Provide the [x, y] coordinate of the cell's center where the given text is located.  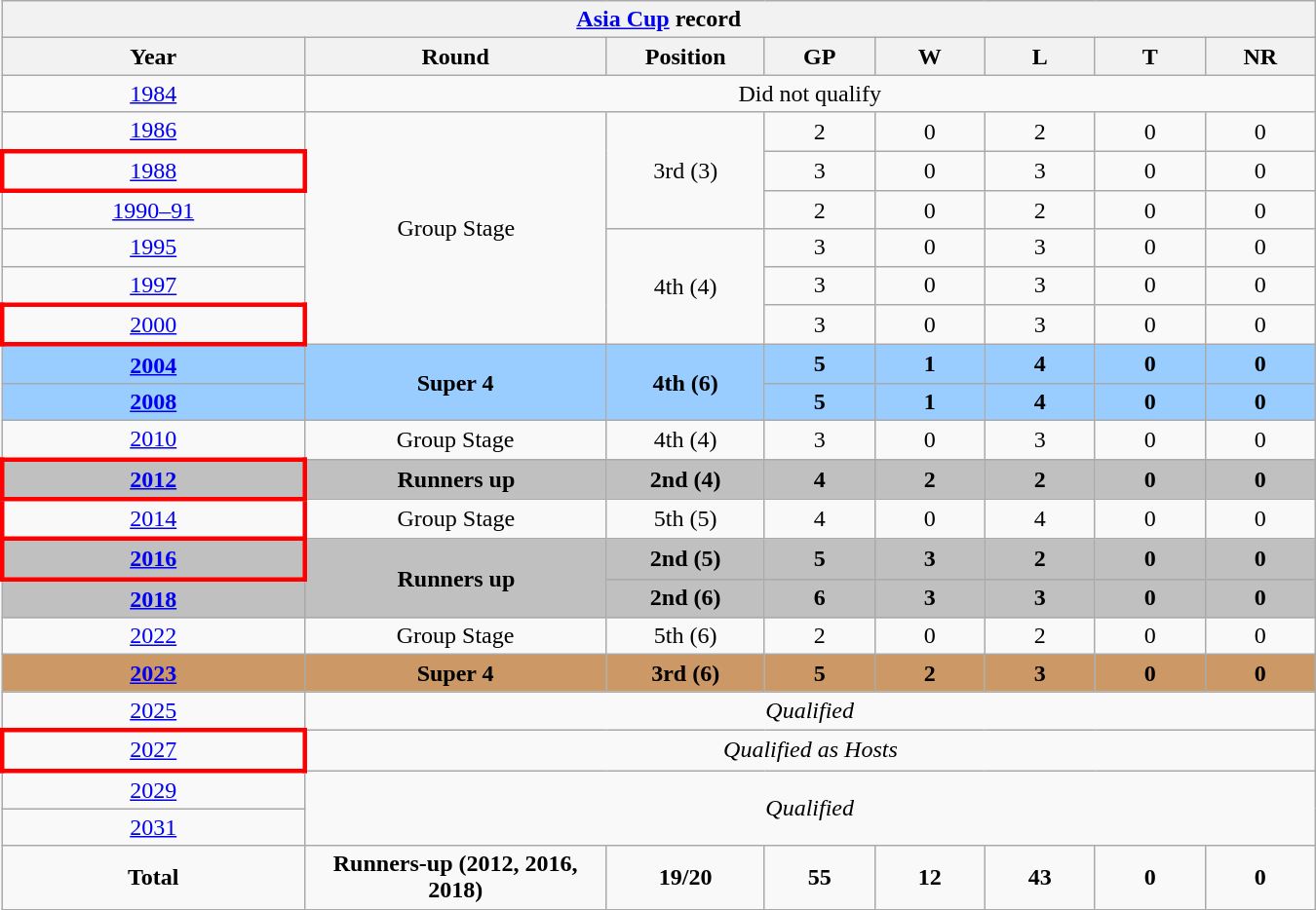
2014 [153, 518]
2018 [153, 598]
2025 [153, 711]
1986 [153, 132]
2000 [153, 325]
5th (6) [685, 636]
2027 [153, 750]
1988 [153, 170]
5th (5) [685, 518]
2nd (4) [685, 479]
55 [819, 877]
Qualified as Hosts [809, 750]
Round [455, 57]
19/20 [685, 877]
2nd (5) [685, 559]
Position [685, 57]
NR [1259, 57]
12 [930, 877]
4th (6) [685, 383]
2016 [153, 559]
1984 [153, 94]
2029 [153, 789]
2008 [153, 401]
2022 [153, 636]
2004 [153, 364]
L [1039, 57]
Runners-up (2012, 2016, 2018) [455, 877]
Year [153, 57]
2nd (6) [685, 598]
43 [1039, 877]
2012 [153, 479]
GP [819, 57]
Total [153, 877]
2010 [153, 439]
Did not qualify [809, 94]
1997 [153, 285]
3rd (3) [685, 171]
2031 [153, 827]
6 [819, 598]
1990–91 [153, 210]
3rd (6) [685, 673]
2023 [153, 673]
1995 [153, 247]
T [1150, 57]
W [930, 57]
Asia Cup record [659, 19]
